Determine the [X, Y] coordinate at the center of the cell enclosing the given text.  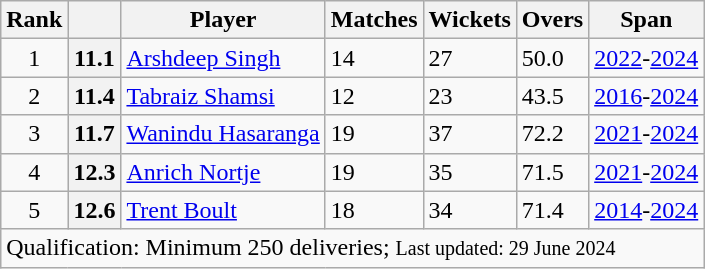
3 [34, 134]
Matches [374, 20]
23 [470, 96]
Arshdeep Singh [223, 58]
50.0 [552, 58]
35 [470, 172]
Trent Boult [223, 210]
Qualification: Minimum 250 deliveries; Last updated: 29 June 2024 [352, 248]
5 [34, 210]
2 [34, 96]
12.3 [94, 172]
71.5 [552, 172]
Anrich Nortje [223, 172]
2016-2024 [646, 96]
34 [470, 210]
Wickets [470, 20]
Player [223, 20]
1 [34, 58]
Tabraiz Shamsi [223, 96]
12 [374, 96]
18 [374, 210]
37 [470, 134]
12.6 [94, 210]
Span [646, 20]
11.4 [94, 96]
27 [470, 58]
2014-2024 [646, 210]
72.2 [552, 134]
11.1 [94, 58]
4 [34, 172]
2022-2024 [646, 58]
Overs [552, 20]
71.4 [552, 210]
Rank [34, 20]
14 [374, 58]
11.7 [94, 134]
Wanindu Hasaranga [223, 134]
43.5 [552, 96]
